Capture the cell that displays the provided text and extract its [x, y] central coordinate. 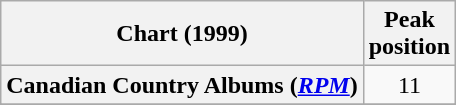
11 [409, 85]
Peak position [409, 34]
Chart (1999) [182, 34]
Canadian Country Albums (RPM) [182, 85]
